Return the (X, Y) coordinate for the center point of the cell that contains the specified text.  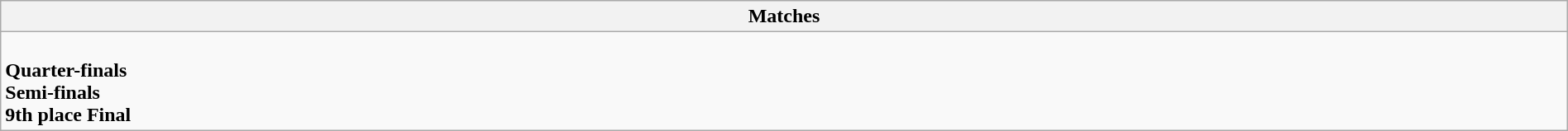
Matches (784, 16)
Quarter-finals Semi-finals 9th place Final (784, 81)
